Extract the (X, Y) coordinate from the center of the cell holding the provided text.  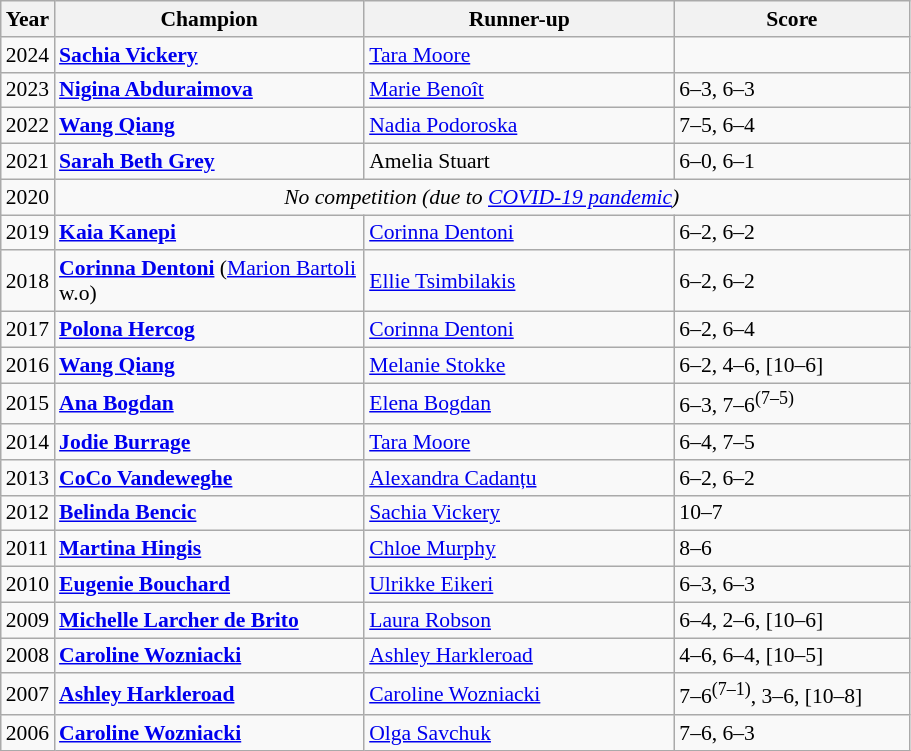
Ulrikke Eikeri (519, 585)
6–3, 7–6(7–5) (792, 404)
2015 (28, 404)
Kaia Kanepi (209, 233)
6–2, 6–4 (792, 330)
2017 (28, 330)
CoCo Vandeweghe (209, 478)
6–2, 4–6, [10–6] (792, 365)
Nigina Abduraimova (209, 90)
2008 (28, 656)
Elena Bogdan (519, 404)
Champion (209, 19)
2022 (28, 126)
Ellie Tsimbilakis (519, 282)
2009 (28, 620)
2024 (28, 55)
Michelle Larcher de Brito (209, 620)
Corinna Dentoni (Marion Bartoli w.o) (209, 282)
6–4, 7–5 (792, 442)
6–0, 6–1 (792, 162)
7–6(7–1), 3–6, [10–8] (792, 694)
10–7 (792, 513)
7–6, 6–3 (792, 733)
Laura Robson (519, 620)
Belinda Bencic (209, 513)
4–6, 6–4, [10–5] (792, 656)
Sarah Beth Grey (209, 162)
Melanie Stokke (519, 365)
2023 (28, 90)
Nadia Podoroska (519, 126)
Alexandra Cadanțu (519, 478)
2014 (28, 442)
Jodie Burrage (209, 442)
6–4, 2–6, [10–6] (792, 620)
7–5, 6–4 (792, 126)
2016 (28, 365)
Marie Benoît (519, 90)
Amelia Stuart (519, 162)
2018 (28, 282)
Year (28, 19)
Score (792, 19)
8–6 (792, 549)
2021 (28, 162)
2013 (28, 478)
Olga Savchuk (519, 733)
No competition (due to COVID-19 pandemic) (482, 197)
Martina Hingis (209, 549)
2010 (28, 585)
2007 (28, 694)
Polona Hercog (209, 330)
Chloe Murphy (519, 549)
2019 (28, 233)
2020 (28, 197)
2011 (28, 549)
Runner-up (519, 19)
2006 (28, 733)
Eugenie Bouchard (209, 585)
Ana Bogdan (209, 404)
2012 (28, 513)
